Extract the [x, y] coordinate from the center of the cell holding the provided text.  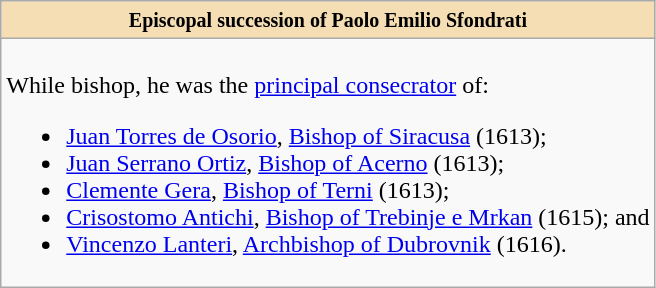
Episcopal succession of Paolo Emilio Sfondrati [328, 20]
